Detect which cell encompasses the target text, then output its (X, Y) center coordinate. 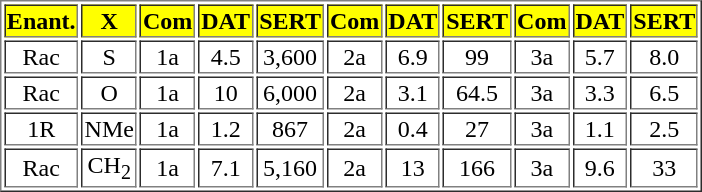
2.5 (664, 128)
13 (412, 168)
3,600 (290, 56)
99 (477, 56)
1.1 (600, 128)
3.3 (600, 92)
5.7 (600, 56)
6.5 (664, 92)
33 (664, 168)
6.9 (412, 56)
O (110, 92)
1.2 (226, 128)
4.5 (226, 56)
8.0 (664, 56)
9.6 (600, 168)
S (110, 56)
166 (477, 168)
CH2 (110, 168)
0.4 (412, 128)
27 (477, 128)
3.1 (412, 92)
867 (290, 128)
7.1 (226, 168)
Enant. (42, 20)
X (110, 20)
64.5 (477, 92)
5,160 (290, 168)
NMe (110, 128)
10 (226, 92)
1R (42, 128)
6,000 (290, 92)
